Search for the cell housing the specified text and yield its (x, y) center coordinate. 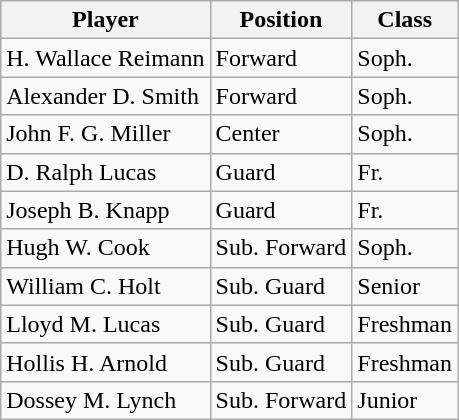
Position (281, 20)
William C. Holt (106, 286)
John F. G. Miller (106, 134)
Center (281, 134)
Joseph B. Knapp (106, 210)
Dossey M. Lynch (106, 400)
Player (106, 20)
Senior (405, 286)
Hollis H. Arnold (106, 362)
H. Wallace Reimann (106, 58)
Hugh W. Cook (106, 248)
Alexander D. Smith (106, 96)
Class (405, 20)
Lloyd M. Lucas (106, 324)
Junior (405, 400)
D. Ralph Lucas (106, 172)
